Scan for the cell matching the given text and deliver its (x, y) coordinate at center. 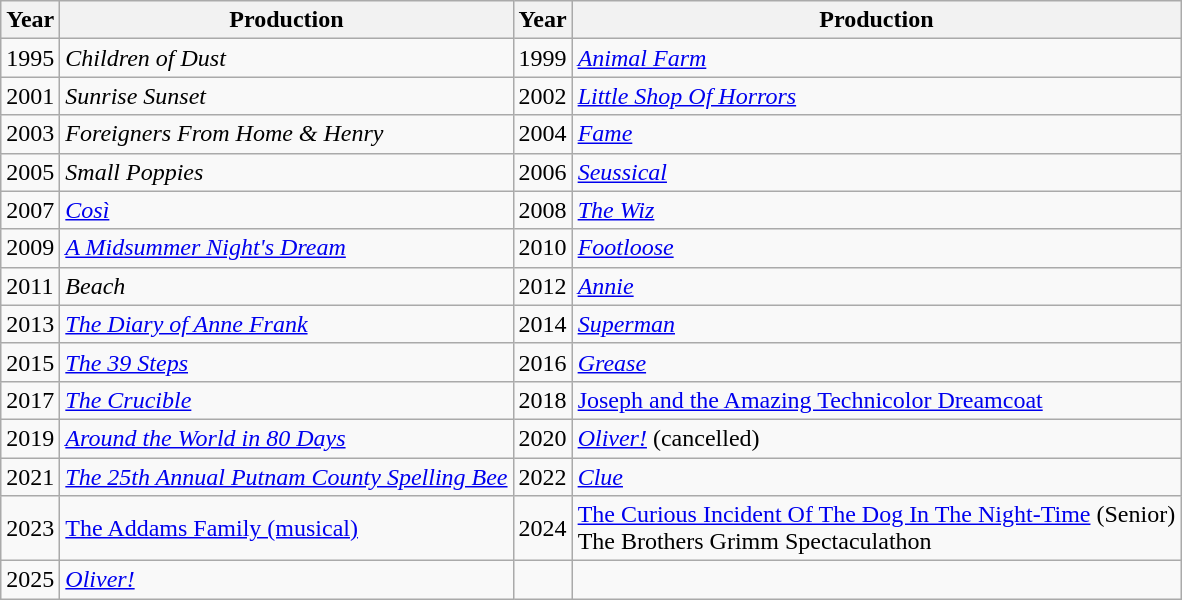
2001 (30, 96)
Beach (286, 286)
1995 (30, 58)
A Midsummer Night's Dream (286, 248)
Foreigners From Home & Henry (286, 134)
2023 (30, 528)
2024 (542, 528)
2019 (30, 438)
Sunrise Sunset (286, 96)
Fame (876, 134)
Small Poppies (286, 172)
2007 (30, 210)
2002 (542, 96)
Footloose (876, 248)
Around the World in 80 Days (286, 438)
2017 (30, 400)
2006 (542, 172)
2022 (542, 477)
2020 (542, 438)
The Wiz (876, 210)
Little Shop Of Horrors (876, 96)
2003 (30, 134)
2018 (542, 400)
Animal Farm (876, 58)
2014 (542, 324)
Children of Dust (286, 58)
Joseph and the Amazing Technicolor Dreamcoat (876, 400)
Annie (876, 286)
2012 (542, 286)
2016 (542, 362)
2005 (30, 172)
1999 (542, 58)
2010 (542, 248)
2021 (30, 477)
The Curious Incident Of The Dog In The Night-Time (Senior)The Brothers Grimm Spectaculathon (876, 528)
The 25th Annual Putnam County Spelling Bee (286, 477)
The 39 Steps (286, 362)
2009 (30, 248)
Superman (876, 324)
2015 (30, 362)
Clue (876, 477)
2025 (30, 580)
Grease (876, 362)
Seussical (876, 172)
The Crucible (286, 400)
Oliver! (cancelled) (876, 438)
2011 (30, 286)
Così (286, 210)
2008 (542, 210)
2013 (30, 324)
2004 (542, 134)
The Addams Family (musical) (286, 528)
The Diary of Anne Frank (286, 324)
Oliver! (286, 580)
